Scan for the cell matching the given text and deliver its [X, Y] coordinate at center. 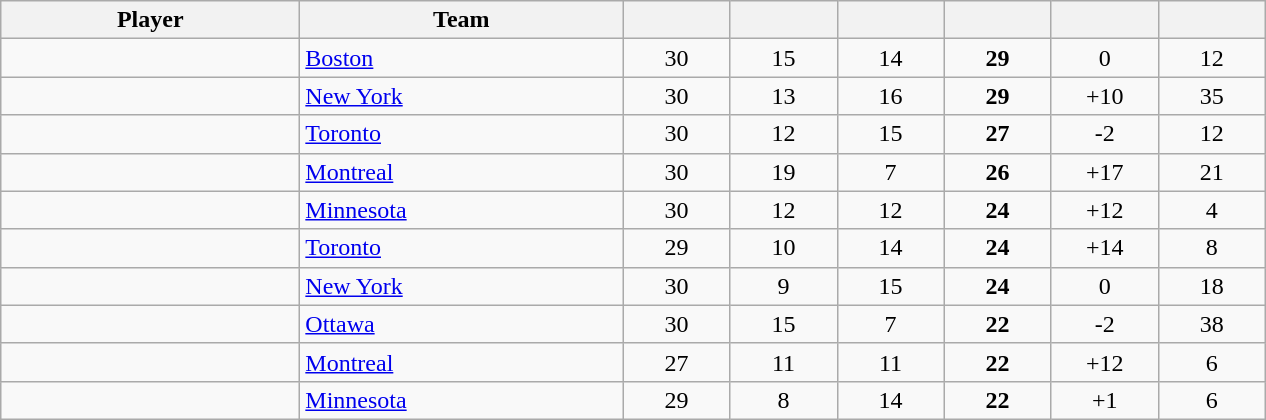
Player [150, 20]
4 [1212, 210]
+10 [1104, 96]
21 [1212, 172]
18 [1212, 286]
26 [998, 172]
19 [784, 172]
Boston [462, 58]
+17 [1104, 172]
16 [890, 96]
35 [1212, 96]
9 [784, 286]
+14 [1104, 248]
38 [1212, 324]
13 [784, 96]
Team [462, 20]
10 [784, 248]
Ottawa [462, 324]
+1 [1104, 400]
